Extract the (X, Y) coordinate from the center of the cell holding the provided text.  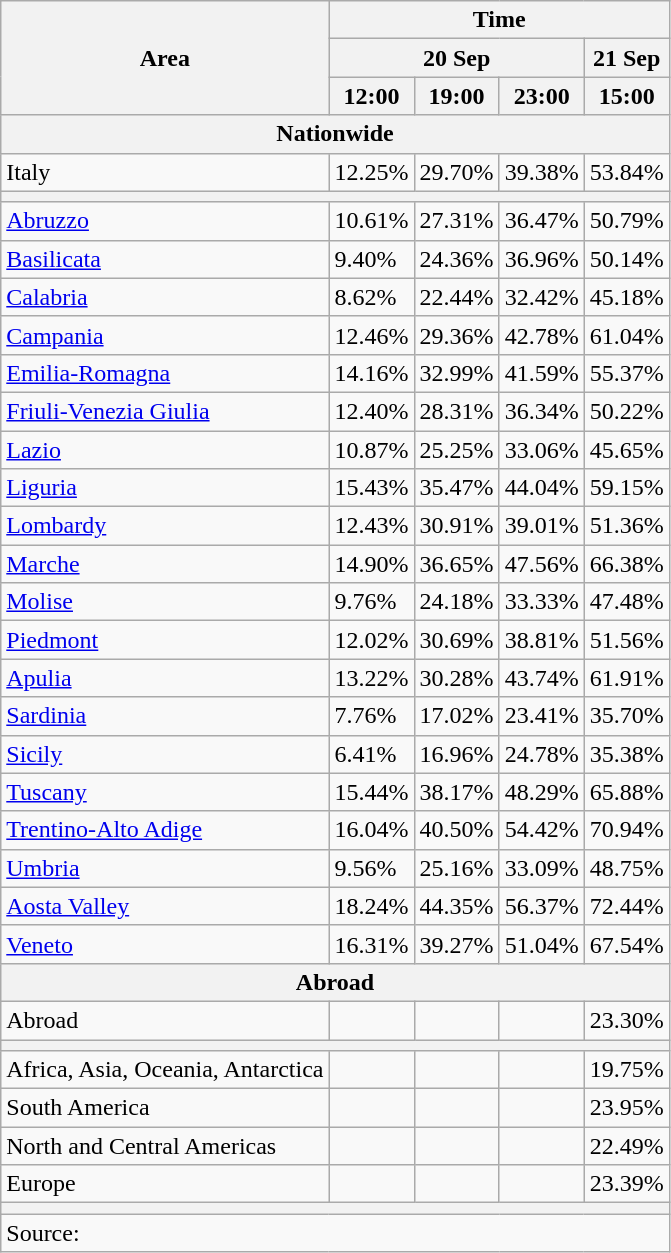
Campania (165, 335)
Calabria (165, 297)
Marche (165, 564)
44.04% (542, 488)
15:00 (626, 96)
30.69% (456, 640)
39.01% (542, 526)
Umbria (165, 868)
51.36% (626, 526)
51.04% (542, 944)
23:00 (542, 96)
56.37% (542, 906)
Lombardy (165, 526)
15.43% (372, 488)
55.37% (626, 373)
33.09% (542, 868)
Molise (165, 602)
23.39% (626, 1184)
72.44% (626, 906)
12.43% (372, 526)
51.56% (626, 640)
Veneto (165, 944)
North and Central Americas (165, 1146)
16.31% (372, 944)
9.40% (372, 259)
35.38% (626, 754)
10.87% (372, 449)
42.78% (542, 335)
67.54% (626, 944)
20 Sep (456, 58)
Source: (335, 1233)
33.06% (542, 449)
50.22% (626, 411)
25.25% (456, 449)
36.34% (542, 411)
28.31% (456, 411)
66.38% (626, 564)
53.84% (626, 172)
30.28% (456, 678)
12.40% (372, 411)
12.46% (372, 335)
Piedmont (165, 640)
14.16% (372, 373)
Sicily (165, 754)
Europe (165, 1184)
12.02% (372, 640)
50.79% (626, 221)
19:00 (456, 96)
21 Sep (626, 58)
59.15% (626, 488)
12.25% (372, 172)
39.27% (456, 944)
23.41% (542, 716)
47.48% (626, 602)
18.24% (372, 906)
27.31% (456, 221)
Time (499, 20)
9.76% (372, 602)
45.65% (626, 449)
61.91% (626, 678)
Italy (165, 172)
Liguria (165, 488)
48.75% (626, 868)
14.90% (372, 564)
16.04% (372, 830)
19.75% (626, 1070)
Emilia-Romagna (165, 373)
16.96% (456, 754)
33.33% (542, 602)
44.35% (456, 906)
24.78% (542, 754)
30.91% (456, 526)
48.29% (542, 792)
29.70% (456, 172)
61.04% (626, 335)
29.36% (456, 335)
Africa, Asia, Oceania, Antarctica (165, 1070)
50.14% (626, 259)
Area (165, 58)
24.18% (456, 602)
10.61% (372, 221)
8.62% (372, 297)
15.44% (372, 792)
Tuscany (165, 792)
Nationwide (335, 134)
38.81% (542, 640)
32.42% (542, 297)
70.94% (626, 830)
40.50% (456, 830)
23.30% (626, 1020)
Abruzzo (165, 221)
17.02% (456, 716)
6.41% (372, 754)
65.88% (626, 792)
7.76% (372, 716)
47.56% (542, 564)
35.70% (626, 716)
22.49% (626, 1146)
35.47% (456, 488)
41.59% (542, 373)
45.18% (626, 297)
36.65% (456, 564)
12:00 (372, 96)
23.95% (626, 1108)
9.56% (372, 868)
Lazio (165, 449)
39.38% (542, 172)
Basilicata (165, 259)
38.17% (456, 792)
54.42% (542, 830)
32.99% (456, 373)
24.36% (456, 259)
Trentino-Alto Adige (165, 830)
Apulia (165, 678)
South America (165, 1108)
25.16% (456, 868)
22.44% (456, 297)
13.22% (372, 678)
Sardinia (165, 716)
36.96% (542, 259)
Friuli-Venezia Giulia (165, 411)
Aosta Valley (165, 906)
36.47% (542, 221)
43.74% (542, 678)
